Output the (X, Y) coordinate of the center of the cell containing the given text.  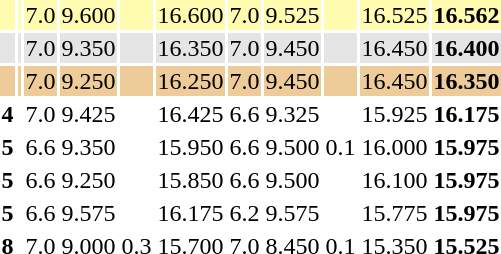
16.000 (394, 147)
0.1 (340, 147)
16.100 (394, 180)
16.250 (190, 81)
4 (8, 114)
16.525 (394, 15)
9.525 (292, 15)
15.950 (190, 147)
9.325 (292, 114)
16.400 (466, 48)
16.425 (190, 114)
6.2 (244, 213)
15.925 (394, 114)
15.850 (190, 180)
16.600 (190, 15)
16.562 (466, 15)
15.775 (394, 213)
9.600 (88, 15)
9.425 (88, 114)
